Locate the cell with the specified text and output its [x, y] center coordinate. 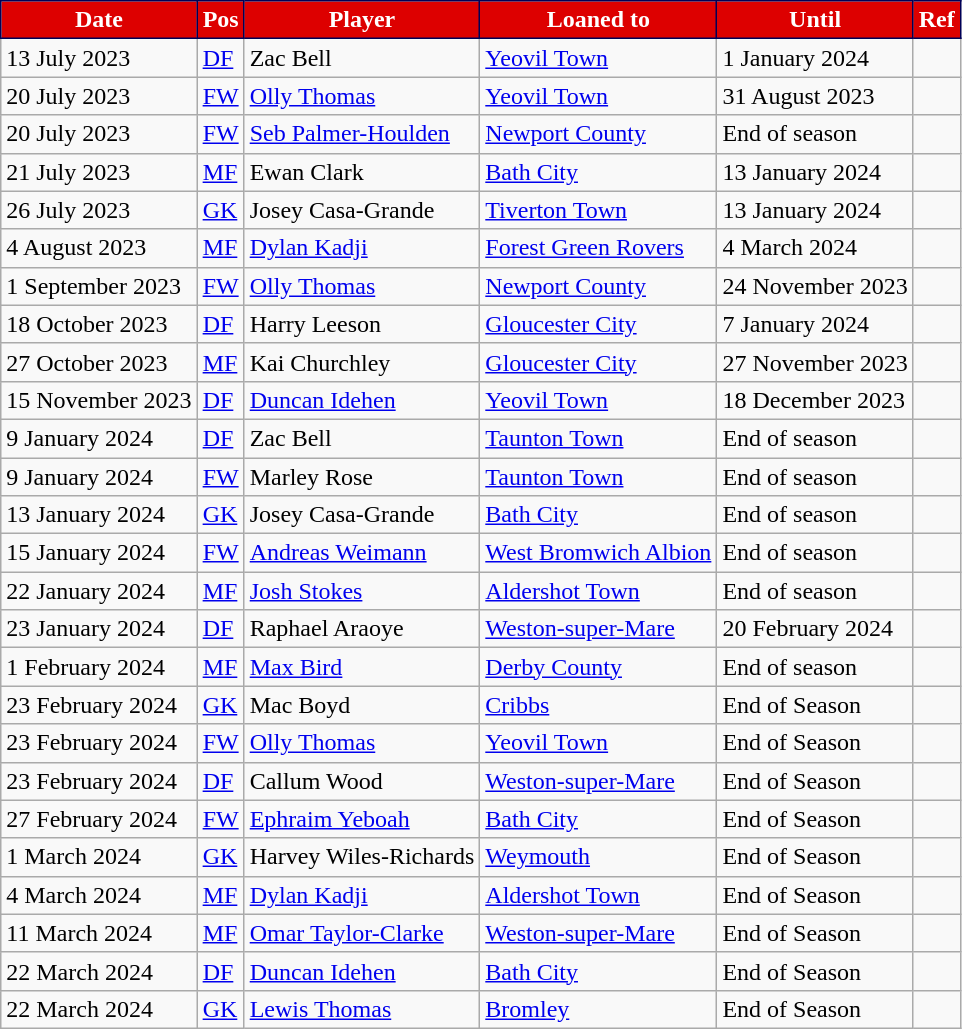
23 January 2024 [99, 629]
Omar Taylor-Clarke [362, 933]
15 November 2023 [99, 400]
Tiverton Town [598, 210]
Bromley [598, 1009]
Loaned to [598, 20]
27 February 2024 [99, 819]
West Bromwich Albion [598, 553]
26 July 2023 [99, 210]
7 January 2024 [815, 324]
15 January 2024 [99, 553]
Josh Stokes [362, 591]
Pos [220, 20]
21 July 2023 [99, 172]
Raphael Araoye [362, 629]
27 October 2023 [99, 362]
18 December 2023 [815, 400]
Forest Green Rovers [598, 248]
31 August 2023 [815, 96]
Marley Rose [362, 477]
11 March 2024 [99, 933]
Until [815, 20]
Derby County [598, 667]
1 September 2023 [99, 286]
Ref [936, 20]
Weymouth [598, 857]
13 July 2023 [99, 58]
Mac Boyd [362, 705]
18 October 2023 [99, 324]
22 January 2024 [99, 591]
1 February 2024 [99, 667]
Callum Wood [362, 781]
Player [362, 20]
Date [99, 20]
Kai Churchley [362, 362]
Max Bird [362, 667]
Ephraim Yeboah [362, 819]
Lewis Thomas [362, 1009]
Harry Leeson [362, 324]
Ewan Clark [362, 172]
1 March 2024 [99, 857]
Cribbs [598, 705]
Harvey Wiles-Richards [362, 857]
20 February 2024 [815, 629]
Andreas Weimann [362, 553]
1 January 2024 [815, 58]
4 August 2023 [99, 248]
27 November 2023 [815, 362]
24 November 2023 [815, 286]
Seb Palmer-Houlden [362, 134]
